Find where the given text appears and provide that cell's center as (x, y) coordinate. 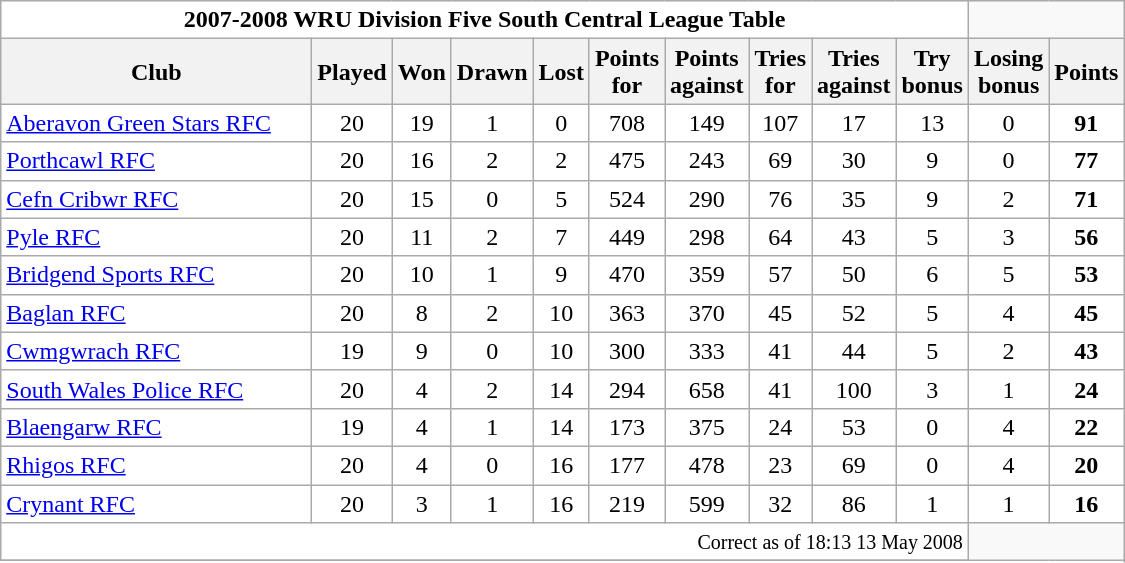
Porthcawl RFC (156, 161)
Cwmgwrach RFC (156, 351)
56 (1086, 237)
Club (156, 72)
Points (1086, 72)
6 (932, 275)
Baglan RFC (156, 313)
50 (854, 275)
Played (352, 72)
13 (932, 123)
35 (854, 199)
599 (706, 503)
44 (854, 351)
Tries for (780, 72)
15 (422, 199)
470 (626, 275)
294 (626, 389)
359 (706, 275)
South Wales Police RFC (156, 389)
Correct as of 18:13 13 May 2008 (485, 542)
71 (1086, 199)
86 (854, 503)
298 (706, 237)
363 (626, 313)
Drawn (492, 72)
524 (626, 199)
300 (626, 351)
149 (706, 123)
8 (422, 313)
Pyle RFC (156, 237)
Tries against (854, 72)
Won (422, 72)
23 (780, 465)
Points for (626, 72)
370 (706, 313)
Try bonus (932, 72)
333 (706, 351)
Rhigos RFC (156, 465)
658 (706, 389)
475 (626, 161)
478 (706, 465)
17 (854, 123)
11 (422, 237)
Crynant RFC (156, 503)
107 (780, 123)
91 (1086, 123)
Cefn Cribwr RFC (156, 199)
30 (854, 161)
Losing bonus (1008, 72)
77 (1086, 161)
52 (854, 313)
173 (626, 427)
375 (706, 427)
100 (854, 389)
Bridgend Sports RFC (156, 275)
290 (706, 199)
Aberavon Green Stars RFC (156, 123)
219 (626, 503)
22 (1086, 427)
449 (626, 237)
57 (780, 275)
32 (780, 503)
708 (626, 123)
Blaengarw RFC (156, 427)
7 (561, 237)
177 (626, 465)
Points against (706, 72)
64 (780, 237)
76 (780, 199)
Lost (561, 72)
243 (706, 161)
2007-2008 WRU Division Five South Central League Table (485, 20)
